Extract the (x, y) coordinate from the center of the cell holding the provided text.  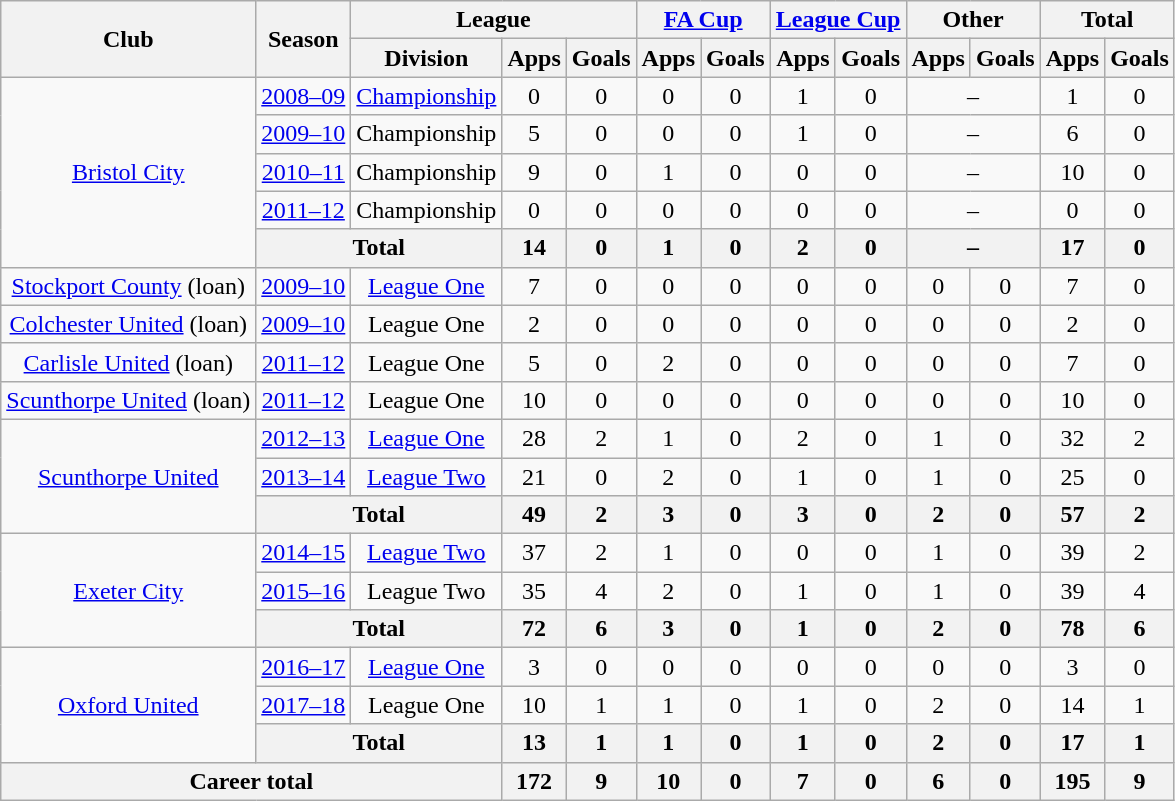
25 (1072, 477)
2015–16 (304, 591)
2008–09 (304, 96)
172 (534, 781)
Colchester United (loan) (128, 324)
13 (534, 743)
2010–11 (304, 172)
FA Cup (703, 20)
Career total (252, 781)
2017–18 (304, 705)
Scunthorpe United (128, 476)
Other (973, 20)
Scunthorpe United (loan) (128, 400)
Bristol City (128, 172)
35 (534, 591)
2014–15 (304, 553)
49 (534, 515)
57 (1072, 515)
Club (128, 39)
32 (1072, 438)
2016–17 (304, 667)
78 (1072, 629)
Stockport County (loan) (128, 286)
Division (426, 58)
Oxford United (128, 705)
Season (304, 39)
2013–14 (304, 477)
2012–13 (304, 438)
37 (534, 553)
195 (1072, 781)
Carlisle United (loan) (128, 362)
League (494, 20)
21 (534, 477)
72 (534, 629)
28 (534, 438)
League Cup (838, 20)
Exeter City (128, 591)
